Provide the [X, Y] coordinate of the cell's center where the given text is located.  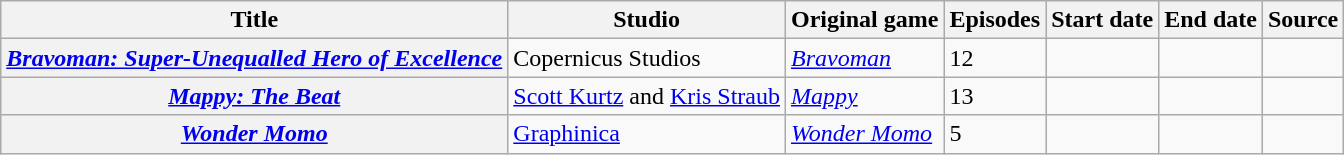
Graphinica [647, 134]
Scott Kurtz and Kris Straub [647, 96]
Mappy [864, 96]
Bravoman: Super-Unequalled Hero of Excellence [254, 58]
Copernicus Studios [647, 58]
Original game [864, 20]
Bravoman [864, 58]
Studio [647, 20]
12 [995, 58]
5 [995, 134]
13 [995, 96]
Start date [1102, 20]
Title [254, 20]
Episodes [995, 20]
Mappy: The Beat [254, 96]
End date [1211, 20]
Source [1302, 20]
